Determine the [X, Y] coordinate at the center of the cell enclosing the given text.  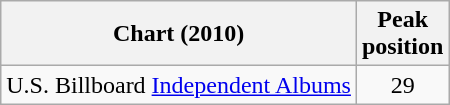
U.S. Billboard Independent Albums [179, 85]
Chart (2010) [179, 34]
Peakposition [402, 34]
29 [402, 85]
